Capture the cell that displays the provided text and extract its (x, y) central coordinate. 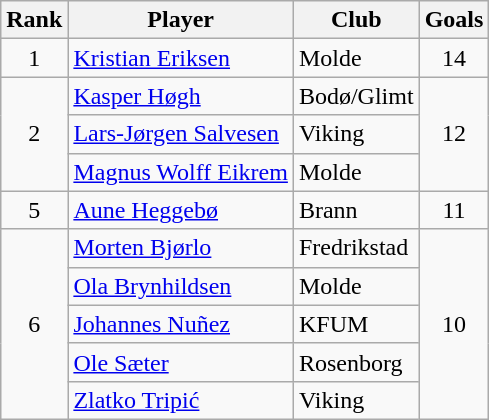
Rank (34, 20)
Magnus Wolff Eikrem (181, 172)
Fredrikstad (356, 248)
Bodø/Glimt (356, 96)
5 (34, 210)
1 (34, 58)
Lars-Jørgen Salvesen (181, 134)
6 (34, 324)
Kristian Eriksen (181, 58)
Ole Sæter (181, 362)
14 (454, 58)
11 (454, 210)
Zlatko Tripić (181, 400)
Player (181, 20)
Johannes Nuñez (181, 324)
Kasper Høgh (181, 96)
Aune Heggebø (181, 210)
Goals (454, 20)
Ola Brynhildsen (181, 286)
10 (454, 324)
2 (34, 134)
Morten Bjørlo (181, 248)
Club (356, 20)
Brann (356, 210)
12 (454, 134)
Rosenborg (356, 362)
KFUM (356, 324)
